Return [X, Y] of the center of cell containing provided text 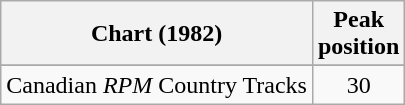
30 [358, 85]
Chart (1982) [157, 34]
Canadian RPM Country Tracks [157, 85]
Peakposition [358, 34]
